Determine the [X, Y] coordinate at the center of the cell enclosing the given text.  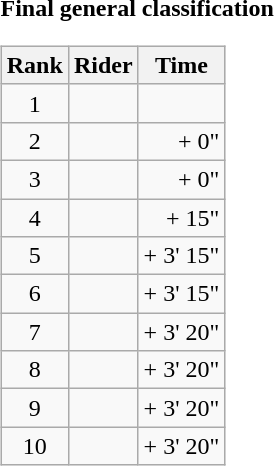
4 [34, 217]
3 [34, 179]
8 [34, 370]
2 [34, 141]
Rider [103, 65]
Time [182, 65]
7 [34, 332]
6 [34, 294]
Rank [34, 65]
9 [34, 408]
+ 15" [182, 217]
10 [34, 446]
1 [34, 103]
5 [34, 256]
